Locate the cell with the specified text and output its [x, y] center coordinate. 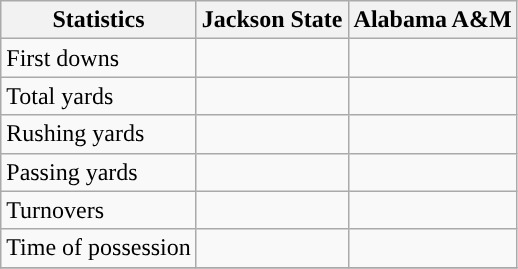
Time of possession [99, 248]
Turnovers [99, 210]
Rushing yards [99, 134]
Alabama A&M [432, 20]
Jackson State [272, 20]
First downs [99, 58]
Total yards [99, 96]
Statistics [99, 20]
Passing yards [99, 172]
